From the cell containing the given text, extract its center point as (x, y) coordinate. 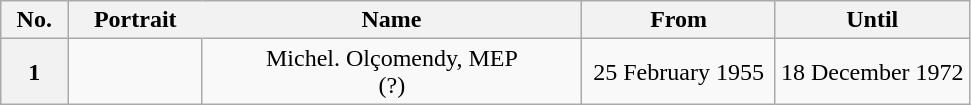
No. (34, 20)
Michel. Olçomendy, MEP (?) (392, 72)
18 December 1972 (872, 72)
Name (392, 20)
1 (34, 72)
Until (872, 20)
From (679, 20)
Portrait (135, 20)
25 February 1955 (679, 72)
